Locate the cell with the specified text and output its [x, y] center coordinate. 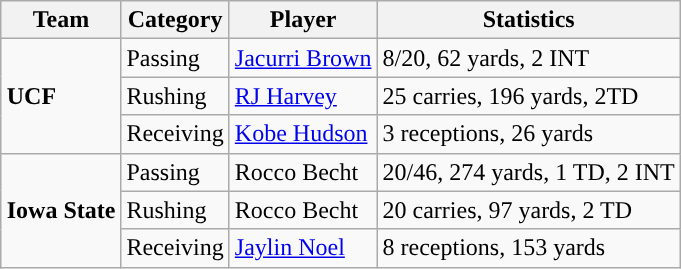
8/20, 62 yards, 2 INT [528, 58]
25 carries, 196 yards, 2TD [528, 96]
RJ Harvey [303, 96]
20 carries, 97 yards, 2 TD [528, 210]
Jacurri Brown [303, 58]
Iowa State [61, 210]
Category [175, 20]
20/46, 274 yards, 1 TD, 2 INT [528, 172]
3 receptions, 26 yards [528, 134]
8 receptions, 153 yards [528, 248]
Team [61, 20]
Kobe Hudson [303, 134]
Jaylin Noel [303, 248]
UCF [61, 96]
Statistics [528, 20]
Player [303, 20]
